Provide the [x, y] coordinate of the cell's center where the given text is located.  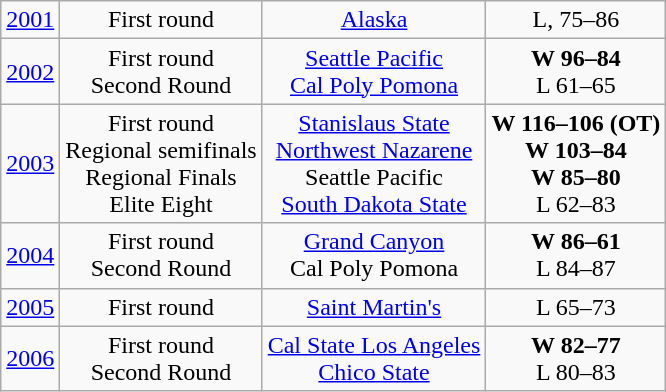
2005 [30, 307]
Grand CanyonCal Poly Pomona [374, 256]
2001 [30, 20]
L, 75–86 [576, 20]
Cal State Los AngelesChico State [374, 358]
2006 [30, 358]
Alaska [374, 20]
W 82–77L 80–83 [576, 358]
2002 [30, 72]
Stanislaus StateNorthwest NazareneSeattle PacificSouth Dakota State [374, 164]
2003 [30, 164]
Saint Martin's [374, 307]
W 116–106 (OT)W 103–84W 85–80L 62–83 [576, 164]
2004 [30, 256]
W 96–84L 61–65 [576, 72]
W 86–61L 84–87 [576, 256]
Seattle PacificCal Poly Pomona [374, 72]
First roundRegional semifinalsRegional FinalsElite Eight [161, 164]
L 65–73 [576, 307]
